From the cell containing the given text, extract its center point as (X, Y) coordinate. 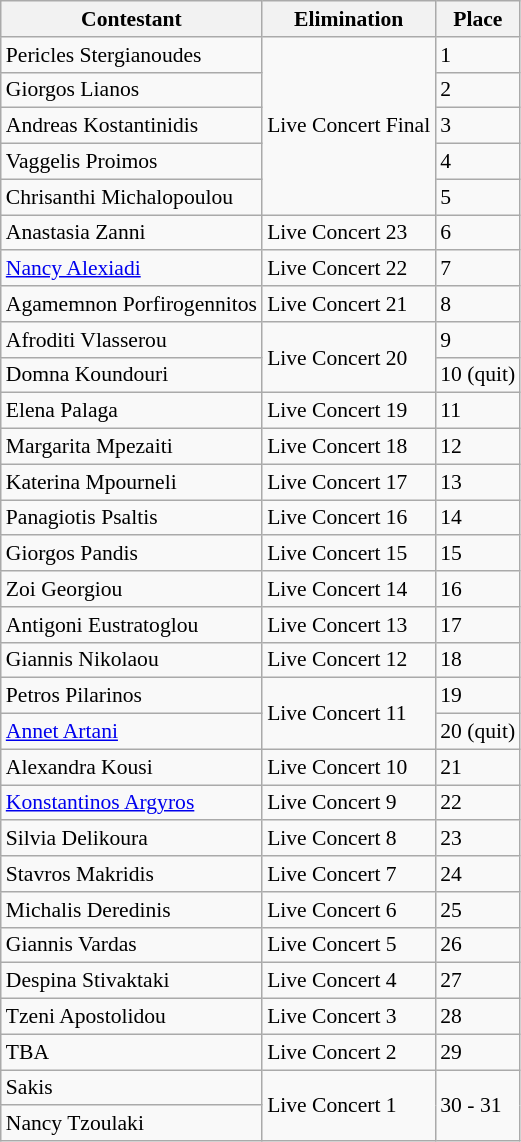
Stavros Makridis (132, 874)
23 (478, 839)
14 (478, 518)
16 (478, 589)
30 - 31 (478, 1106)
Live Concert 4 (348, 981)
Zoi Georgiou (132, 589)
Giorgos Lianos (132, 90)
Giannis Vardas (132, 945)
Giorgos Pandis (132, 554)
Live Concert 23 (348, 233)
Live Concert 13 (348, 625)
Tzeni Apostolidou (132, 1017)
Giannis Nikolaou (132, 660)
24 (478, 874)
Nancy Alexiadi (132, 269)
6 (478, 233)
Live Concert 7 (348, 874)
Live Concert 10 (348, 767)
25 (478, 910)
10 (quit) (478, 375)
18 (478, 660)
Chrisanthi Michalopoulou (132, 197)
Andreas Kostantinidis (132, 126)
Live Concert 20 (348, 358)
11 (478, 411)
Vaggelis Proimos (132, 162)
17 (478, 625)
2 (478, 90)
Agamemnon Porfirogennitos (132, 304)
26 (478, 945)
21 (478, 767)
12 (478, 447)
Anastasia Zanni (132, 233)
Katerina Mpourneli (132, 482)
Live Concert Final (348, 126)
13 (478, 482)
TBA (132, 1052)
8 (478, 304)
22 (478, 803)
Live Concert 9 (348, 803)
Michalis Deredinis (132, 910)
Annet Artani (132, 732)
Silvia Delikoura (132, 839)
Afroditi Vlasserou (132, 340)
Live Concert 19 (348, 411)
Live Concert 16 (348, 518)
Live Concert 17 (348, 482)
20 (quit) (478, 732)
7 (478, 269)
9 (478, 340)
Despina Stivaktaki (132, 981)
Live Concert 1 (348, 1106)
Margarita Mpezaiti (132, 447)
Panagiotis Psaltis (132, 518)
27 (478, 981)
19 (478, 696)
Live Concert 2 (348, 1052)
5 (478, 197)
Live Concert 8 (348, 839)
Contestant (132, 19)
4 (478, 162)
Place (478, 19)
Live Concert 5 (348, 945)
3 (478, 126)
Live Concert 6 (348, 910)
Antigoni Eustratoglou (132, 625)
Elimination (348, 19)
Live Concert 18 (348, 447)
Konstantinos Argyros (132, 803)
28 (478, 1017)
Nancy Tzoulaki (132, 1124)
Live Concert 14 (348, 589)
Pericles Stergianoudes (132, 55)
Live Concert 3 (348, 1017)
Live Concert 21 (348, 304)
15 (478, 554)
Petros Pilarinos (132, 696)
Sakis (132, 1088)
1 (478, 55)
Domna Koundouri (132, 375)
Live Concert 15 (348, 554)
Live Concert 12 (348, 660)
Elena Palaga (132, 411)
Alexandra Kousi (132, 767)
Live Concert 22 (348, 269)
29 (478, 1052)
Live Concert 11 (348, 714)
